Output the (x, y) coordinate of the center of the cell containing the given text.  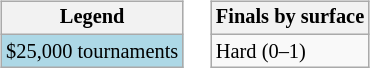
Finals by surface (290, 18)
$25,000 tournaments (92, 51)
Hard (0–1) (290, 51)
Legend (92, 18)
